Capture the cell that displays the provided text and extract its [X, Y] central coordinate. 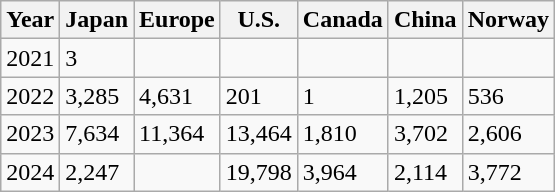
13,464 [258, 134]
2,114 [425, 172]
3,964 [342, 172]
3,285 [97, 96]
3,702 [425, 134]
4,631 [178, 96]
7,634 [97, 134]
1 [342, 96]
2021 [30, 58]
201 [258, 96]
1,205 [425, 96]
2024 [30, 172]
536 [508, 96]
Japan [97, 20]
Canada [342, 20]
Europe [178, 20]
3,772 [508, 172]
3 [97, 58]
11,364 [178, 134]
2022 [30, 96]
2023 [30, 134]
1,810 [342, 134]
19,798 [258, 172]
Norway [508, 20]
Year [30, 20]
2,606 [508, 134]
China [425, 20]
2,247 [97, 172]
U.S. [258, 20]
